Provide the (x, y) coordinate of the cell's center where the given text is located.  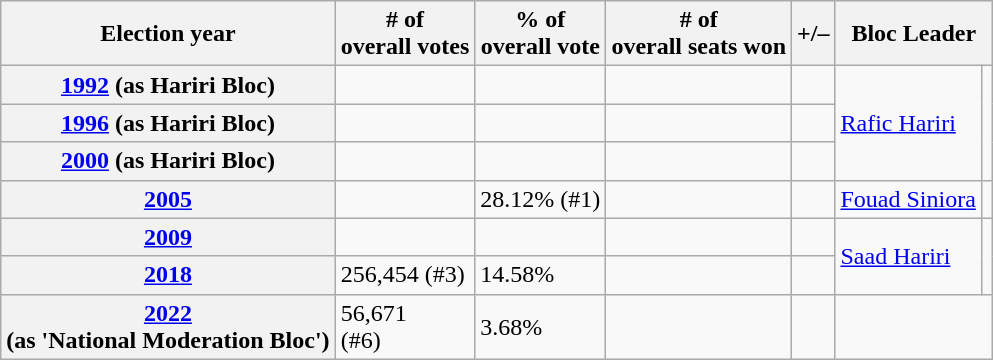
1992 (as Hariri Bloc) (168, 85)
# ofoverall votes (405, 34)
2000 (as Hariri Bloc) (168, 161)
2009 (168, 237)
Bloc Leader (914, 34)
Fouad Siniora (908, 199)
Rafic Hariri (908, 123)
+/– (814, 34)
Saad Hariri (908, 256)
2005 (168, 199)
Election year (168, 34)
256,454 (#3) (405, 275)
14.58% (540, 275)
# ofoverall seats won (699, 34)
2018 (168, 275)
56,671(#6) (405, 326)
% ofoverall vote (540, 34)
3.68% (540, 326)
1996 (as Hariri Bloc) (168, 123)
2022(as 'National Moderation Bloc') (168, 326)
28.12% (#1) (540, 199)
